Return [X, Y] of the center of cell containing provided text 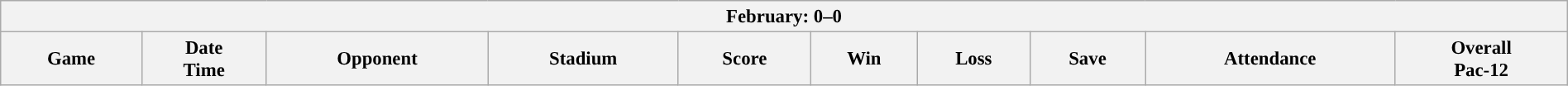
February: 0–0 [784, 17]
Game [71, 58]
Loss [973, 58]
Save [1087, 58]
Opponent [377, 58]
OverallPac-12 [1481, 58]
DateTime [203, 58]
Score [744, 58]
Stadium [583, 58]
Win [863, 58]
Attendance [1270, 58]
